Capture the cell that displays the provided text and extract its [x, y] central coordinate. 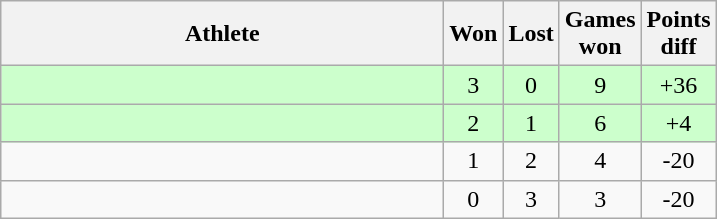
+4 [678, 123]
Won [474, 34]
Lost [531, 34]
Athlete [222, 34]
Gameswon [600, 34]
+36 [678, 85]
4 [600, 161]
9 [600, 85]
Pointsdiff [678, 34]
6 [600, 123]
